From the cell containing the given text, extract its center point as [X, Y] coordinate. 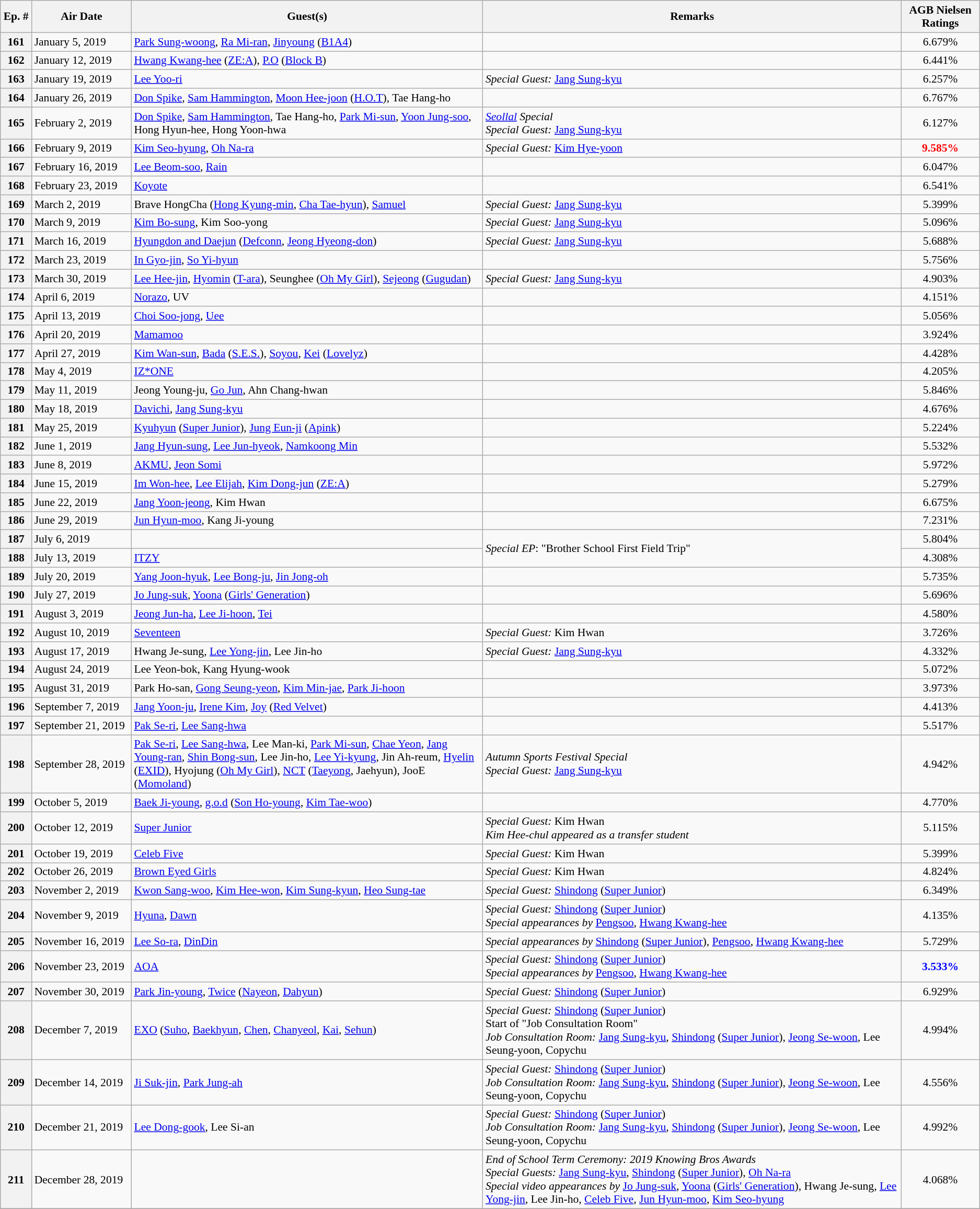
Jang Yoon-jeong, Kim Hwan [307, 502]
Hwang Je-sung, Lee Yong-jin, Lee Jin-ho [307, 651]
AGB Nielsen Ratings [940, 17]
In Gyo-jin, So Yi-hyun [307, 260]
4.413% [940, 707]
AKMU, Jeon Somi [307, 465]
3.533% [940, 966]
5.688% [940, 241]
June 22, 2019 [82, 502]
5.517% [940, 726]
194 [16, 670]
190 [16, 595]
201 [16, 854]
196 [16, 707]
185 [16, 502]
161 [16, 42]
March 9, 2019 [82, 223]
5.846% [940, 390]
March 23, 2019 [82, 260]
Jang Hyun-sung, Lee Jun-hyeok, Namkoong Min [307, 446]
Ji Suk-jin, Park Jung-ah [307, 1082]
Jun Hyun-moo, Kang Ji-young [307, 521]
197 [16, 726]
January 26, 2019 [82, 98]
5.972% [940, 465]
6.047% [940, 167]
188 [16, 558]
Jo Jung-suk, Yoona (Girls' Generation) [307, 595]
4.992% [940, 1128]
Lee So-ra, DinDin [307, 941]
Lee Dong-gook, Lee Si-an [307, 1128]
Park Sung-woong, Ra Mi-ran, Jinyoung (B1A4) [307, 42]
Celeb Five [307, 854]
167 [16, 167]
Kim Wan-sun, Bada (S.E.S.), Soyou, Kei (Lovelyz) [307, 353]
180 [16, 409]
May 18, 2019 [82, 409]
Norazo, UV [307, 297]
4.770% [940, 803]
April 6, 2019 [82, 297]
164 [16, 98]
178 [16, 372]
5.735% [940, 577]
September 28, 2019 [82, 764]
Don Spike, Sam Hammington, Moon Hee-joon (H.O.T), Tae Hang-ho [307, 98]
203 [16, 891]
February 16, 2019 [82, 167]
183 [16, 465]
Kim Seo-hyung, Oh Na-ra [307, 148]
170 [16, 223]
November 23, 2019 [82, 966]
5.804% [940, 539]
August 3, 2019 [82, 614]
Park Ho-san, Gong Seung-yeon, Kim Min-jae, Park Ji-hoon [307, 688]
Don Spike, Sam Hammington, Tae Hang-ho, Park Mi-sun, Yoon Jung-soo, Hong Hyun-hee, Hong Yoon-hwa [307, 123]
Brave HongCha (Hong Kyung-min, Cha Tae-hyun), Samuel [307, 204]
209 [16, 1082]
5.096% [940, 223]
187 [16, 539]
5.056% [940, 316]
166 [16, 148]
Jeong Young-ju, Go Jun, Ahn Chang-hwan [307, 390]
Special EP: "Brother School First Field Trip" [692, 549]
6.441% [940, 61]
199 [16, 803]
177 [16, 353]
165 [16, 123]
May 4, 2019 [82, 372]
4.942% [940, 764]
August 10, 2019 [82, 632]
November 16, 2019 [82, 941]
Super Junior [307, 828]
June 8, 2019 [82, 465]
3.924% [940, 335]
181 [16, 428]
Remarks [692, 17]
6.675% [940, 502]
November 30, 2019 [82, 992]
4.332% [940, 651]
April 20, 2019 [82, 335]
Autumn Sports Festival SpecialSpecial Guest: Jang Sung-kyu [692, 764]
April 13, 2019 [82, 316]
5.072% [940, 670]
5.115% [940, 828]
4.308% [940, 558]
Davichi, Jang Sung-kyu [307, 409]
IZ*ONE [307, 372]
December 14, 2019 [82, 1082]
5.756% [940, 260]
3.726% [940, 632]
182 [16, 446]
193 [16, 651]
February 2, 2019 [82, 123]
December 21, 2019 [82, 1128]
4.068% [940, 1180]
171 [16, 241]
Mamamoo [307, 335]
169 [16, 204]
4.205% [940, 372]
EXO (Suho, Baekhyun, Chen, Chanyeol, Kai, Sehun) [307, 1030]
Jeong Jun-ha, Lee Ji-hoon, Tei [307, 614]
July 27, 2019 [82, 595]
Special appearances by Shindong (Super Junior), Pengsoo, Hwang Kwang-hee [692, 941]
189 [16, 577]
February 23, 2019 [82, 186]
Kim Bo-sung, Kim Soo-yong [307, 223]
Kwon Sang-woo, Kim Hee-won, Kim Sung-kyun, Heo Sung-tae [307, 891]
November 9, 2019 [82, 916]
6.257% [940, 79]
7.231% [940, 521]
Lee Hee-jin, Hyomin (T-ara), Seunghee (Oh My Girl), Sejeong (Gugudan) [307, 279]
Koyote [307, 186]
Hwang Kwang-hee (ZE:A), P.O (Block B) [307, 61]
September 7, 2019 [82, 707]
December 7, 2019 [82, 1030]
6.541% [940, 186]
6.767% [940, 98]
4.151% [940, 297]
July 20, 2019 [82, 577]
179 [16, 390]
August 17, 2019 [82, 651]
208 [16, 1030]
9.585% [940, 148]
August 24, 2019 [82, 670]
198 [16, 764]
Yang Joon-hyuk, Lee Bong-ju, Jin Jong-oh [307, 577]
168 [16, 186]
February 9, 2019 [82, 148]
162 [16, 61]
192 [16, 632]
April 27, 2019 [82, 353]
June 15, 2019 [82, 483]
4.994% [940, 1030]
186 [16, 521]
July 13, 2019 [82, 558]
4.428% [940, 353]
Kyuhyun (Super Junior), Jung Eun-ji (Apink) [307, 428]
4.580% [940, 614]
6.929% [940, 992]
5.279% [940, 483]
Park Jin-young, Twice (Nayeon, Dahyun) [307, 992]
202 [16, 872]
5.532% [940, 446]
Lee Yoo-ri [307, 79]
January 19, 2019 [82, 79]
184 [16, 483]
4.676% [940, 409]
July 6, 2019 [82, 539]
October 26, 2019 [82, 872]
Brown Eyed Girls [307, 872]
October 19, 2019 [82, 854]
4.556% [940, 1082]
Seventeen [307, 632]
Seollal SpecialSpecial Guest: Jang Sung-kyu [692, 123]
May 25, 2019 [82, 428]
3.973% [940, 688]
Guest(s) [307, 17]
Im Won-hee, Lee Elijah, Kim Dong-jun (ZE:A) [307, 483]
Hyungdon and Daejun (Defconn, Jeong Hyeong-don) [307, 241]
Choi Soo-jong, Uee [307, 316]
204 [16, 916]
5.224% [940, 428]
4.903% [940, 279]
172 [16, 260]
207 [16, 992]
January 5, 2019 [82, 42]
June 1, 2019 [82, 446]
6.679% [940, 42]
176 [16, 335]
September 21, 2019 [82, 726]
6.349% [940, 891]
March 16, 2019 [82, 241]
Special Guest: Kim HwanKim Hee-chul appeared as a transfer student [692, 828]
Pak Se-ri, Lee Sang-hwa [307, 726]
200 [16, 828]
210 [16, 1128]
AOA [307, 966]
January 12, 2019 [82, 61]
4.135% [940, 916]
163 [16, 79]
211 [16, 1180]
Lee Beom-soo, Rain [307, 167]
174 [16, 297]
191 [16, 614]
205 [16, 941]
December 28, 2019 [82, 1180]
Jang Yoon-ju, Irene Kim, Joy (Red Velvet) [307, 707]
173 [16, 279]
August 31, 2019 [82, 688]
ITZY [307, 558]
March 2, 2019 [82, 204]
Air Date [82, 17]
5.729% [940, 941]
Hyuna, Dawn [307, 916]
4.824% [940, 872]
June 29, 2019 [82, 521]
Lee Yeon-bok, Kang Hyung-wook [307, 670]
195 [16, 688]
October 5, 2019 [82, 803]
March 30, 2019 [82, 279]
206 [16, 966]
Special Guest: Kim Hye-yoon [692, 148]
6.127% [940, 123]
October 12, 2019 [82, 828]
November 2, 2019 [82, 891]
May 11, 2019 [82, 390]
175 [16, 316]
5.696% [940, 595]
Ep. # [16, 17]
Baek Ji-young, g.o.d (Son Ho-young, Kim Tae-woo) [307, 803]
